Detect which cell encompasses the target text, then output its [x, y] center coordinate. 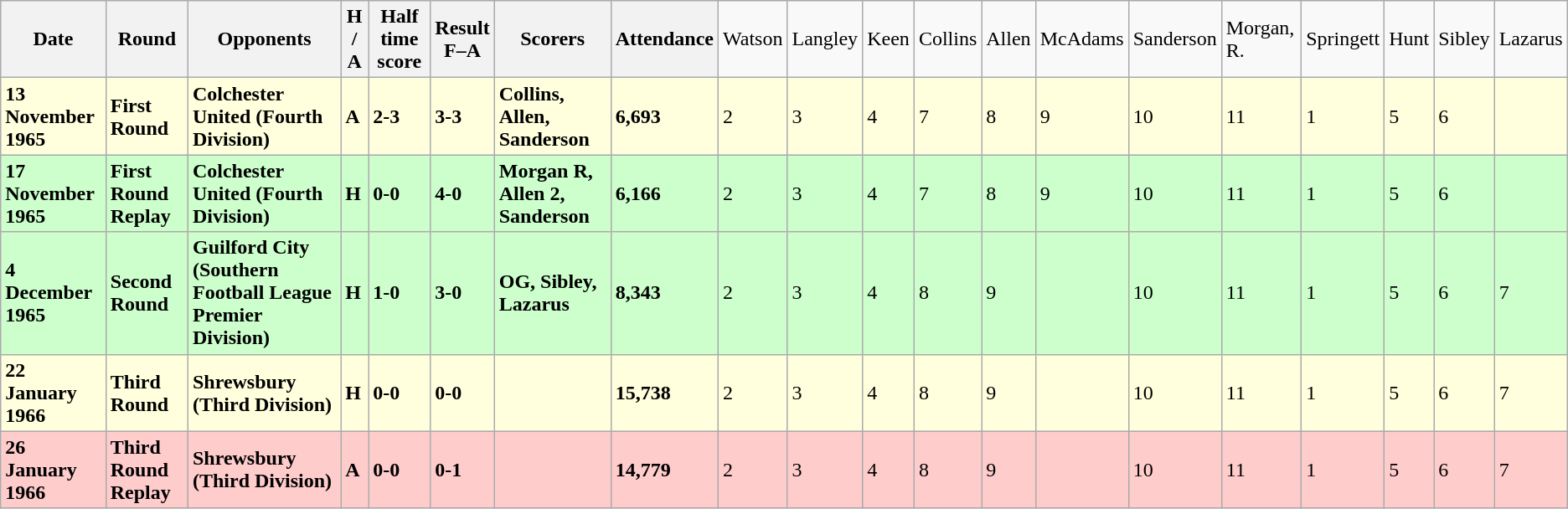
17 November 1965 [54, 193]
Sanderson [1174, 39]
Allen [1008, 39]
Collins, Allen, Sanderson [553, 116]
2-3 [400, 116]
Attendance [664, 39]
3-3 [462, 116]
Springett [1344, 39]
13 November 1965 [54, 116]
Half time score [400, 39]
8,343 [664, 293]
6,693 [664, 116]
Sibley [1464, 39]
Third Round Replay [147, 470]
Collins [947, 39]
Scorers [553, 39]
6,166 [664, 193]
0-1 [462, 470]
Guilford City (Southern Football League Premier Division) [264, 293]
First Round [147, 116]
ResultF–A [462, 39]
Round [147, 39]
Date [54, 39]
4 December 1965 [54, 293]
3-0 [462, 293]
McAdams [1082, 39]
Third Round [147, 393]
H / A [355, 39]
Watson [752, 39]
Hunt [1409, 39]
1-0 [400, 293]
OG, Sibley, Lazarus [553, 293]
First Round Replay [147, 193]
Morgan, R. [1261, 39]
4-0 [462, 193]
Second Round [147, 293]
14,779 [664, 470]
22 January 1966 [54, 393]
Langley [825, 39]
15,738 [664, 393]
26 January 1966 [54, 470]
Lazarus [1531, 39]
Morgan R, Allen 2, Sanderson [553, 193]
Opponents [264, 39]
Keen [889, 39]
